Return the [x, y] coordinate for the center point of the cell that contains the specified text.  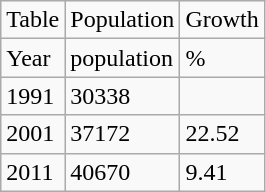
37172 [122, 134]
2001 [33, 134]
Population [122, 20]
Table [33, 20]
40670 [122, 172]
population [122, 58]
1991 [33, 96]
9.41 [222, 172]
22.52 [222, 134]
30338 [122, 96]
% [222, 58]
2011 [33, 172]
Growth [222, 20]
Year [33, 58]
